Determine the (x, y) coordinate at the center of the cell enclosing the given text.  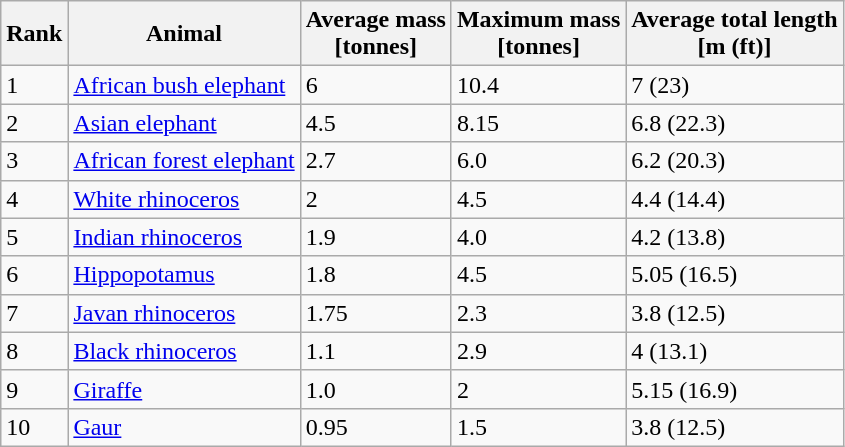
African bush elephant (184, 85)
Black rhinoceros (184, 351)
2.3 (538, 313)
4.0 (538, 237)
Gaur (184, 427)
Average mass[tonnes] (376, 34)
8 (34, 351)
9 (34, 389)
Indian rhinoceros (184, 237)
Rank (34, 34)
1.5 (538, 427)
Asian elephant (184, 123)
Animal (184, 34)
White rhinoceros (184, 199)
7 (23) (734, 85)
1.1 (376, 351)
6.0 (538, 161)
African forest elephant (184, 161)
5.15 (16.9) (734, 389)
1.75 (376, 313)
1.8 (376, 275)
0.95 (376, 427)
5 (34, 237)
10.4 (538, 85)
Hippopotamus (184, 275)
Maximum mass[tonnes] (538, 34)
8.15 (538, 123)
6.8 (22.3) (734, 123)
7 (34, 313)
Average total length[m (ft)] (734, 34)
Giraffe (184, 389)
4.2 (13.8) (734, 237)
4.4 (14.4) (734, 199)
5.05 (16.5) (734, 275)
2.7 (376, 161)
3 (34, 161)
1.0 (376, 389)
Javan rhinoceros (184, 313)
4 (34, 199)
1 (34, 85)
2.9 (538, 351)
1.9 (376, 237)
10 (34, 427)
4 (13.1) (734, 351)
6.2 (20.3) (734, 161)
